Scan for the cell matching the given text and deliver its [x, y] coordinate at center. 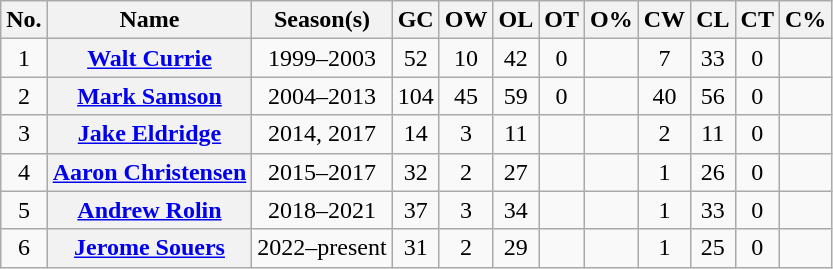
32 [416, 172]
OT [562, 20]
56 [713, 96]
Aaron Christensen [150, 172]
31 [416, 248]
27 [516, 172]
Season(s) [322, 20]
5 [24, 210]
1999–2003 [322, 58]
Andrew Rolin [150, 210]
7 [664, 58]
52 [416, 58]
10 [466, 58]
OW [466, 20]
29 [516, 248]
2018–2021 [322, 210]
34 [516, 210]
CT [757, 20]
No. [24, 20]
CW [664, 20]
Jake Eldridge [150, 134]
2014, 2017 [322, 134]
Name [150, 20]
Jerome Souers [150, 248]
GC [416, 20]
OL [516, 20]
Walt Currie [150, 58]
59 [516, 96]
2004–2013 [322, 96]
45 [466, 96]
104 [416, 96]
26 [713, 172]
25 [713, 248]
C% [805, 20]
6 [24, 248]
4 [24, 172]
CL [713, 20]
Mark Samson [150, 96]
42 [516, 58]
37 [416, 210]
14 [416, 134]
2022–present [322, 248]
2015–2017 [322, 172]
O% [611, 20]
40 [664, 96]
